Capture the cell that displays the provided text and extract its (x, y) central coordinate. 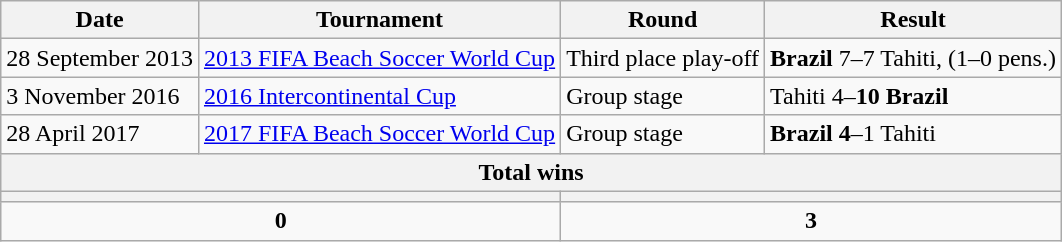
Total wins (532, 172)
Brazil 7–7 Tahiti, (1–0 pens.) (914, 58)
3 (812, 221)
2013 FIFA Beach Soccer World Cup (379, 58)
28 September 2013 (100, 58)
2016 Intercontinental Cup (379, 96)
3 November 2016 (100, 96)
Brazil 4–1 Tahiti (914, 134)
2017 FIFA Beach Soccer World Cup (379, 134)
0 (281, 221)
Third place play-off (663, 58)
Tournament (379, 20)
28 April 2017 (100, 134)
Round (663, 20)
Tahiti 4–10 Brazil (914, 96)
Result (914, 20)
Date (100, 20)
